Extract the [x, y] coordinate from the center of the cell holding the provided text.  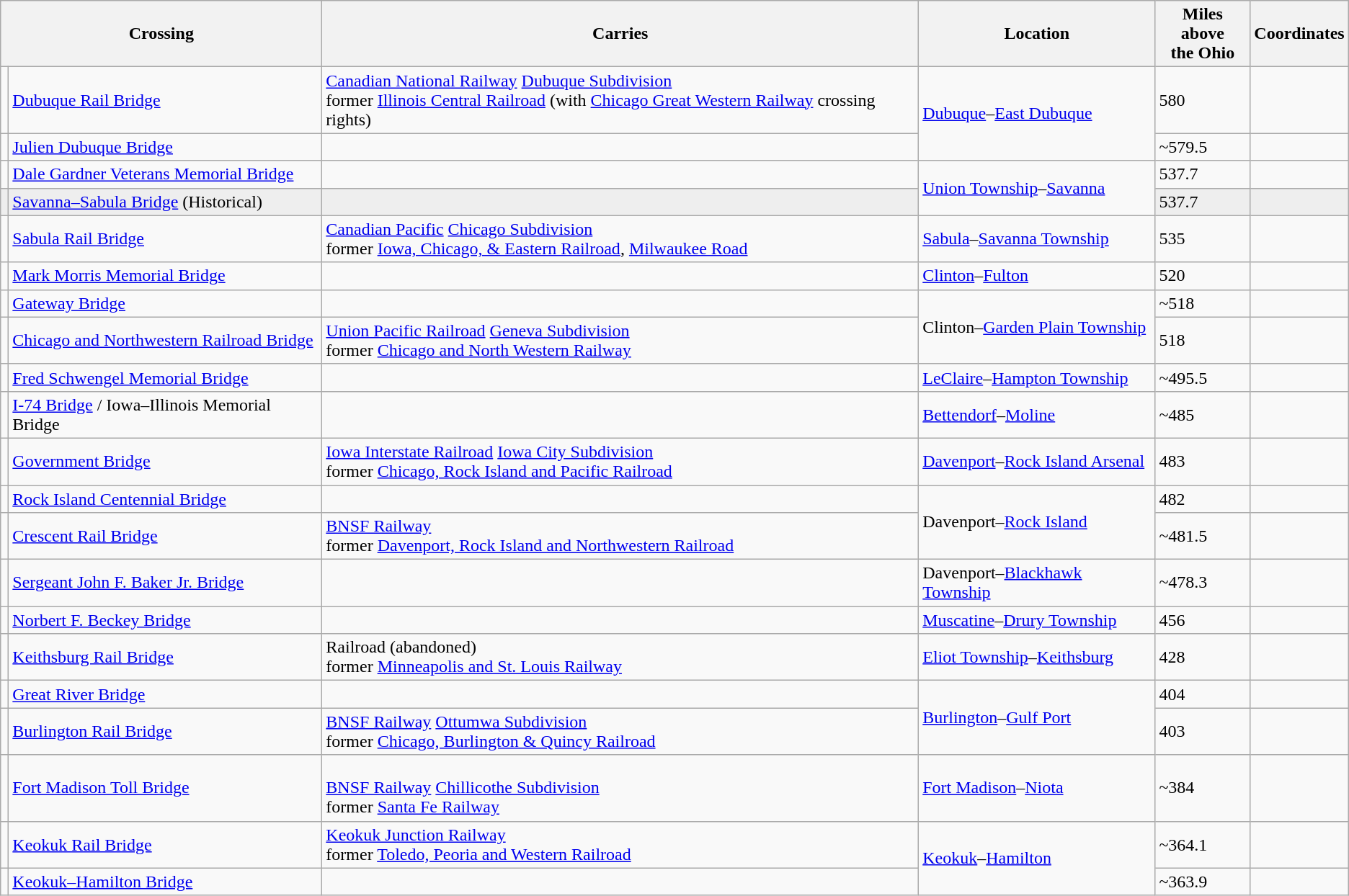
Norbert F. Beckey Bridge [166, 620]
404 [1203, 694]
~485 [1203, 415]
Great River Bridge [166, 694]
BNSF Railway Chillicothe Subdivisionformer Santa Fe Railway [620, 788]
Keokuk Rail Bridge [166, 844]
~384 [1203, 788]
428 [1203, 657]
Fort Madison–Niota [1037, 788]
Clinton–Fulton [1037, 276]
Crescent Rail Bridge [166, 536]
Sabula–Savanna Township [1037, 239]
Railroad (abandoned)former Minneapolis and St. Louis Railway [620, 657]
Sergeant John F. Baker Jr. Bridge [166, 583]
~363.9 [1203, 882]
Davenport–Rock Island Arsenal [1037, 461]
Chicago and Northwestern Railroad Bridge [166, 340]
Burlington Rail Bridge [166, 732]
Fred Schwengel Memorial Bridge [166, 377]
482 [1203, 499]
Bettendorf–Moline [1037, 415]
580 [1203, 100]
Davenport–Rock Island [1037, 523]
518 [1203, 340]
~364.1 [1203, 844]
~518 [1203, 303]
483 [1203, 461]
BNSF Railway Ottumwa Subdivisionformer Chicago, Burlington & Quincy Railroad [620, 732]
BNSF Railwayformer Davenport, Rock Island and Northwestern Railroad [620, 536]
~579.5 [1203, 147]
Coordinates [1299, 34]
Canadian Pacific Chicago Subdivisionformer Iowa, Chicago, & Eastern Railroad, Milwaukee Road [620, 239]
~495.5 [1203, 377]
Gateway Bridge [166, 303]
Fort Madison Toll Bridge [166, 788]
Iowa Interstate Railroad Iowa City Subdivisionformer Chicago, Rock Island and Pacific Railroad [620, 461]
Keithsburg Rail Bridge [166, 657]
456 [1203, 620]
Savanna–Sabula Bridge (Historical) [166, 202]
Dubuque Rail Bridge [166, 100]
I-74 Bridge / Iowa–Illinois Memorial Bridge [166, 415]
Location [1037, 34]
Muscatine–Drury Township [1037, 620]
Rock Island Centennial Bridge [166, 499]
Government Bridge [166, 461]
Canadian National Railway Dubuque Subdivisionformer Illinois Central Railroad (with Chicago Great Western Railway crossing rights) [620, 100]
Dubuque–East Dubuque [1037, 114]
LeClaire–Hampton Township [1037, 377]
~478.3 [1203, 583]
520 [1203, 276]
Eliot Township–Keithsburg [1037, 657]
Union Township–Savanna [1037, 188]
Keokuk–Hamilton [1037, 859]
Davenport–Blackhawk Township [1037, 583]
Sabula Rail Bridge [166, 239]
~481.5 [1203, 536]
Carries [620, 34]
Keokuk–Hamilton Bridge [166, 882]
Clinton–Garden Plain Township [1037, 327]
403 [1203, 732]
Burlington–Gulf Port [1037, 717]
535 [1203, 239]
Miles abovethe Ohio [1203, 34]
Dale Gardner Veterans Memorial Bridge [166, 174]
Mark Morris Memorial Bridge [166, 276]
Crossing [161, 34]
Keokuk Junction Railwayformer Toledo, Peoria and Western Railroad [620, 844]
Julien Dubuque Bridge [166, 147]
Union Pacific Railroad Geneva Subdivisionformer Chicago and North Western Railway [620, 340]
